Return the [X, Y] coordinate for the center point of the cell that contains the specified text.  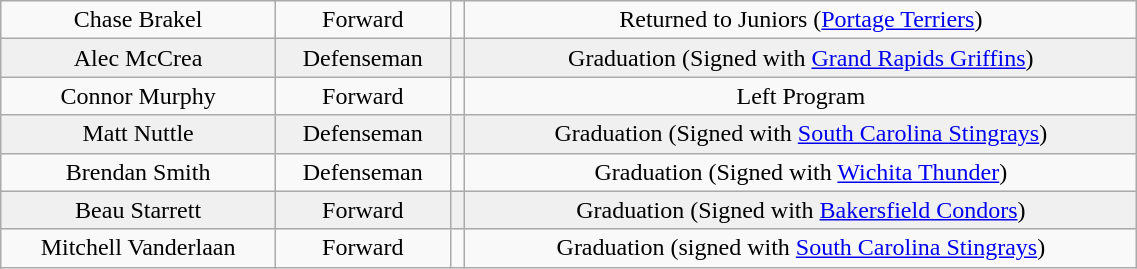
Graduation (Signed with Wichita Thunder) [801, 172]
Graduation (Signed with Grand Rapids Griffins) [801, 58]
Mitchell Vanderlaan [138, 248]
Brendan Smith [138, 172]
Connor Murphy [138, 96]
Left Program [801, 96]
Matt Nuttle [138, 134]
Graduation (signed with South Carolina Stingrays) [801, 248]
Alec McCrea [138, 58]
Graduation (Signed with Bakersfield Condors) [801, 210]
Chase Brakel [138, 20]
Graduation (Signed with South Carolina Stingrays) [801, 134]
Returned to Juniors (Portage Terriers) [801, 20]
Beau Starrett [138, 210]
